Determine the [x, y] coordinate at the center of the cell enclosing the given text.  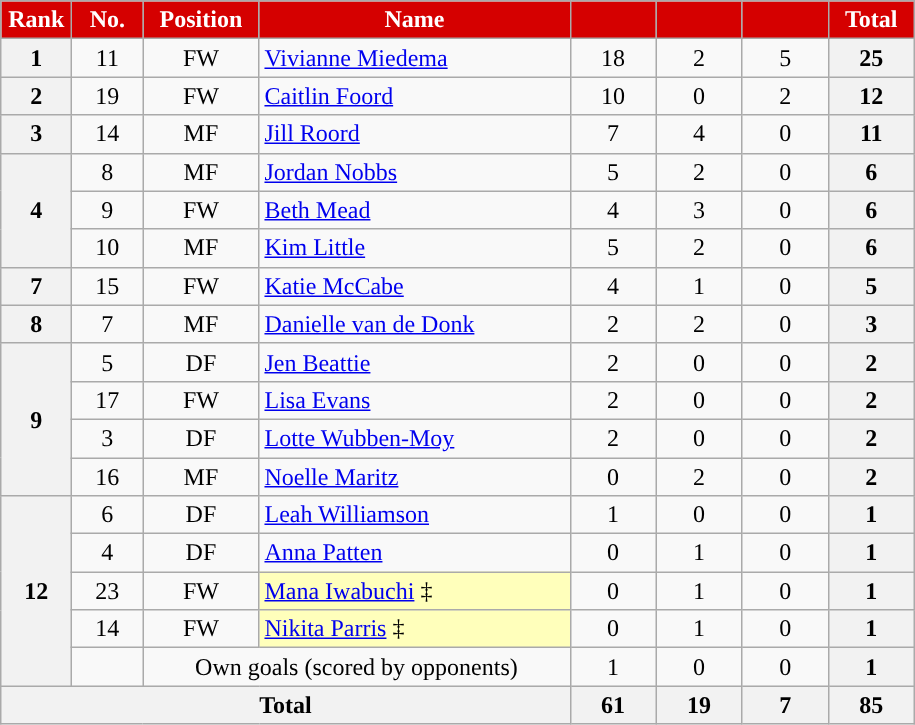
Own goals (scored by opponents) [356, 667]
61 [613, 705]
16 [108, 477]
Mana Iwabuchi ‡ [414, 591]
Kim Little [414, 248]
18 [613, 58]
Caitlin Foord [414, 96]
Danielle van de Donk [414, 324]
25 [871, 58]
Noelle Maritz [414, 477]
Beth Mead [414, 210]
23 [108, 591]
Anna Patten [414, 553]
Leah Williamson [414, 515]
Jordan Nobbs [414, 172]
Rank [36, 20]
Name [414, 20]
Lotte Wubben-Moy [414, 438]
Jill Roord [414, 134]
Position [201, 20]
85 [871, 705]
Katie McCabe [414, 286]
Nikita Parris ‡ [414, 629]
No. [108, 20]
15 [108, 286]
17 [108, 400]
Vivianne Miedema [414, 58]
Jen Beattie [414, 362]
Lisa Evans [414, 400]
